Provide the [x, y] coordinate of the cell's center where the given text is located.  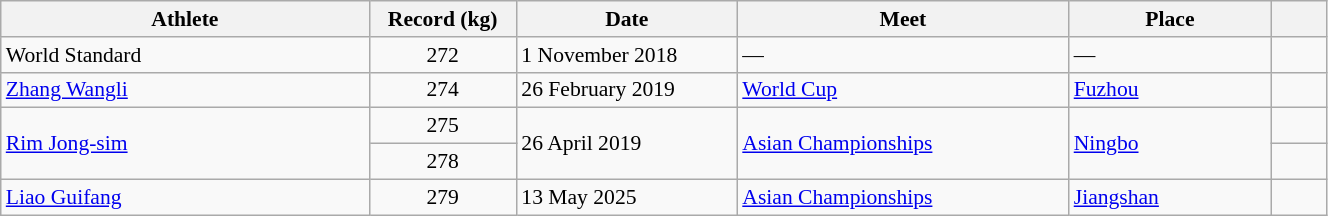
Athlete [185, 19]
World Standard [185, 55]
13 May 2025 [626, 197]
Ningbo [1170, 144]
26 February 2019 [626, 90]
Jiangshan [1170, 197]
Record (kg) [442, 19]
Zhang Wangli [185, 90]
274 [442, 90]
Date [626, 19]
Fuzhou [1170, 90]
279 [442, 197]
Rim Jong-sim [185, 144]
26 April 2019 [626, 144]
Place [1170, 19]
272 [442, 55]
Liao Guifang [185, 197]
World Cup [902, 90]
Meet [902, 19]
278 [442, 162]
275 [442, 126]
1 November 2018 [626, 55]
